Scan for the cell matching the given text and deliver its [x, y] coordinate at center. 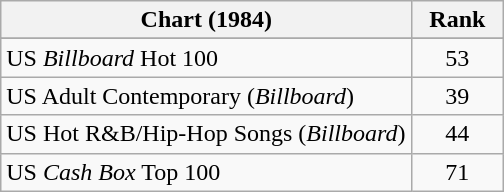
Rank [458, 20]
71 [458, 172]
44 [458, 134]
39 [458, 96]
US Billboard Hot 100 [206, 58]
US Adult Contemporary (Billboard) [206, 96]
US Cash Box Top 100 [206, 172]
Chart (1984) [206, 20]
53 [458, 58]
US Hot R&B/Hip-Hop Songs (Billboard) [206, 134]
